Capture the cell that displays the provided text and extract its [X, Y] central coordinate. 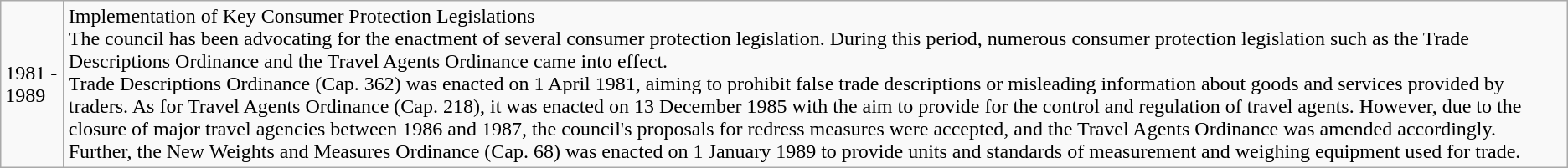
1981 - 1989 [32, 84]
